Output the [x, y] coordinate of the center of the cell containing the given text.  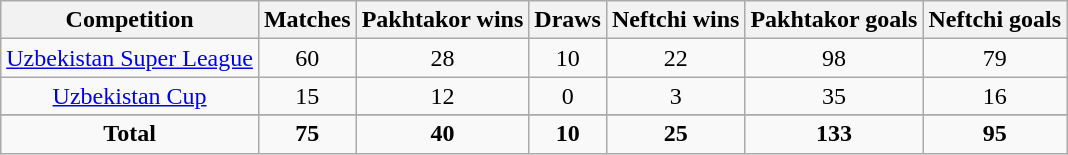
22 [675, 58]
133 [834, 134]
Neftchi wins [675, 20]
79 [995, 58]
Uzbekistan Cup [130, 96]
95 [995, 134]
75 [307, 134]
35 [834, 96]
Pakhtakor wins [442, 20]
Uzbekistan Super League [130, 58]
40 [442, 134]
Draws [568, 20]
98 [834, 58]
Competition [130, 20]
16 [995, 96]
Total [130, 134]
12 [442, 96]
25 [675, 134]
Pakhtakor goals [834, 20]
15 [307, 96]
28 [442, 58]
3 [675, 96]
60 [307, 58]
Neftchi goals [995, 20]
0 [568, 96]
Matches [307, 20]
